Extract the (X, Y) coordinate from the center of the cell holding the provided text.  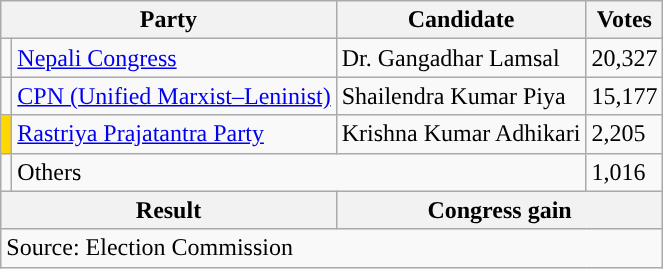
20,327 (624, 58)
Congress gain (500, 210)
Dr. Gangadhar Lamsal (461, 58)
Source: Election Commission (332, 248)
Candidate (461, 20)
Krishna Kumar Adhikari (461, 134)
1,016 (624, 172)
Party (168, 20)
CPN (Unified Marxist–Leninist) (174, 96)
2,205 (624, 134)
Others (299, 172)
Shailendra Kumar Piya (461, 96)
Rastriya Prajatantra Party (174, 134)
Nepali Congress (174, 58)
Result (168, 210)
15,177 (624, 96)
Votes (624, 20)
